Detect which cell encompasses the target text, then output its [X, Y] center coordinate. 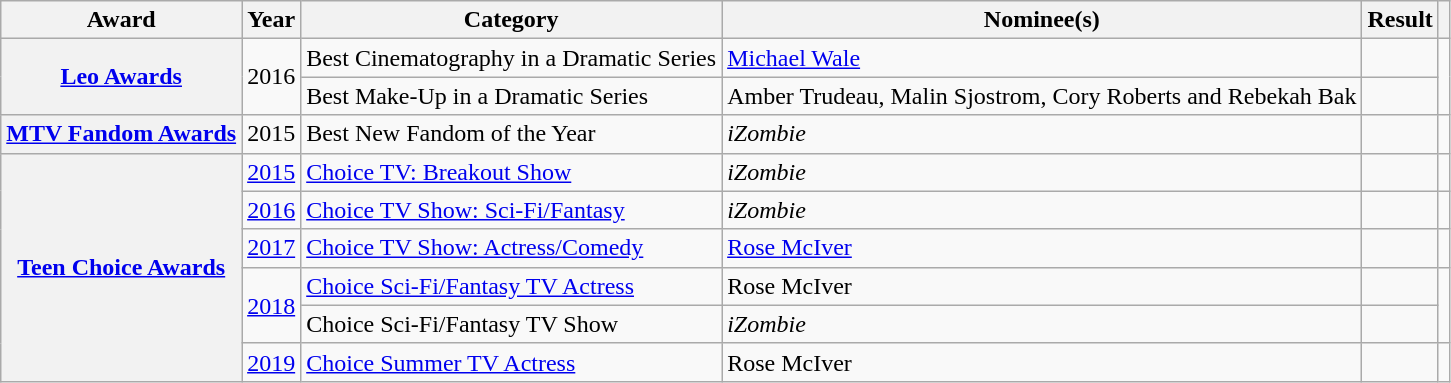
2018 [272, 305]
MTV Fandom Awards [122, 134]
Teen Choice Awards [122, 267]
Choice TV Show: Actress/Comedy [512, 248]
Best Make-Up in a Dramatic Series [512, 96]
Amber Trudeau, Malin Sjostrom, Cory Roberts and Rebekah Bak [1042, 96]
Choice TV Show: Sci-Fi/Fantasy [512, 210]
Category [512, 20]
Year [272, 20]
Choice Sci-Fi/Fantasy TV Show [512, 324]
Leo Awards [122, 77]
Best Cinematography in a Dramatic Series [512, 58]
Best New Fandom of the Year [512, 134]
2017 [272, 248]
Choice Sci-Fi/Fantasy TV Actress [512, 286]
Award [122, 20]
Result [1400, 20]
2019 [272, 362]
Nominee(s) [1042, 20]
Choice TV: Breakout Show [512, 172]
Michael Wale [1042, 58]
Choice Summer TV Actress [512, 362]
